Search for the cell housing the specified text and yield its (x, y) center coordinate. 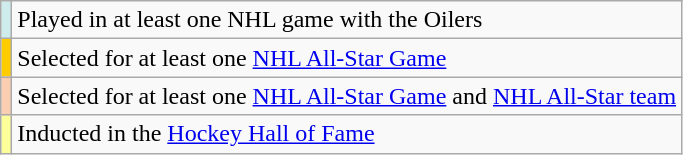
Selected for at least one NHL All-Star Game (347, 58)
Inducted in the Hockey Hall of Fame (347, 134)
Selected for at least one NHL All-Star Game and NHL All-Star team (347, 96)
Played in at least one NHL game with the Oilers (347, 20)
